For the text-containing cell, return its midpoint in [X, Y] coordinate format. 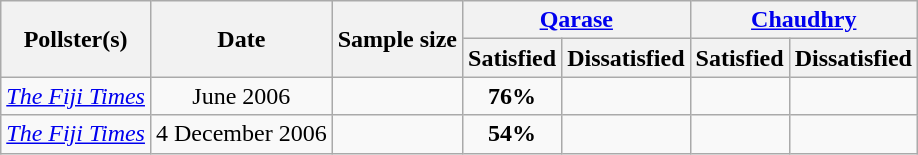
Chaudhry [804, 20]
76% [512, 96]
Sample size [397, 39]
54% [512, 134]
June 2006 [241, 96]
Date [241, 39]
Pollster(s) [76, 39]
4 December 2006 [241, 134]
Qarase [576, 20]
